Determine the [x, y] coordinate at the center of the cell enclosing the given text.  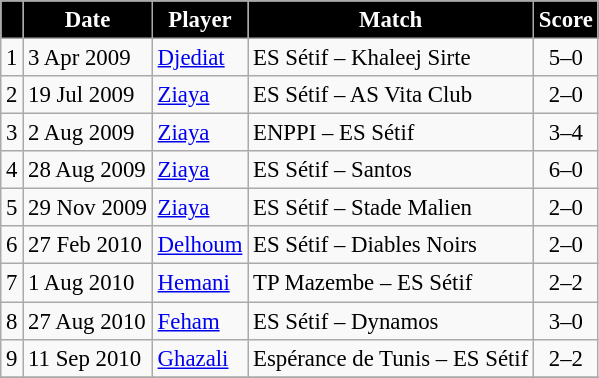
Date [88, 20]
TP Mazembe – ES Sétif [391, 283]
3 Apr 2009 [88, 58]
Match [391, 20]
4 [12, 170]
Delhoum [200, 245]
3–0 [566, 321]
ES Sétif – Khaleej Sirte [391, 58]
ES Sétif – AS Vita Club [391, 95]
2 Aug 2009 [88, 133]
ES Sétif – Diables Noirs [391, 245]
2 [12, 95]
ES Sétif – Dynamos [391, 321]
28 Aug 2009 [88, 170]
29 Nov 2009 [88, 208]
ES Sétif – Santos [391, 170]
1 Aug 2010 [88, 283]
8 [12, 321]
Player [200, 20]
Feham [200, 321]
Djediat [200, 58]
9 [12, 358]
11 Sep 2010 [88, 358]
ENPPI – ES Sétif [391, 133]
3 [12, 133]
6–0 [566, 170]
Hemani [200, 283]
6 [12, 245]
1 [12, 58]
5 [12, 208]
Score [566, 20]
ES Sétif – Stade Malien [391, 208]
5–0 [566, 58]
19 Jul 2009 [88, 95]
27 Aug 2010 [88, 321]
7 [12, 283]
3–4 [566, 133]
Espérance de Tunis – ES Sétif [391, 358]
27 Feb 2010 [88, 245]
Ghazali [200, 358]
